Extract the (X, Y) coordinate from the center of the cell holding the provided text.  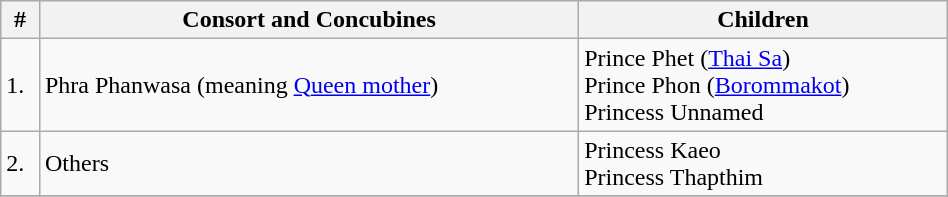
Children (764, 20)
Others (308, 164)
1. (20, 85)
Consort and Concubines (308, 20)
2. (20, 164)
Princess KaeoPrincess Thapthim (764, 164)
Phra Phanwasa (meaning Queen mother) (308, 85)
# (20, 20)
Prince Phet (Thai Sa)Prince Phon (Borommakot)Princess Unnamed (764, 85)
